From the cell containing the given text, extract its center point as [x, y] coordinate. 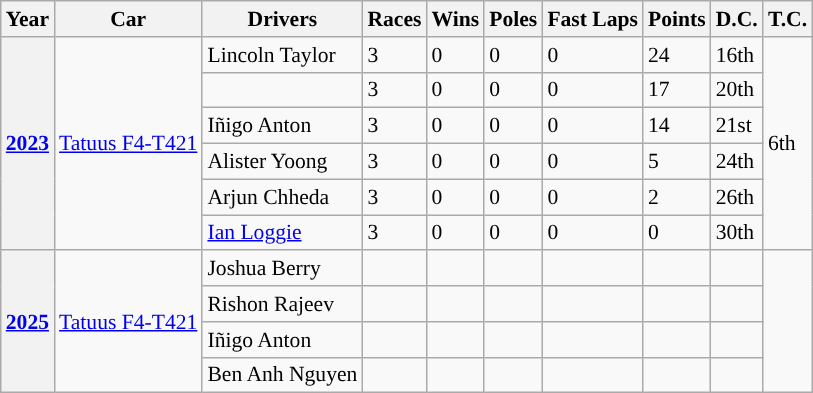
20th [737, 90]
Ian Loggie [282, 233]
T.C. [788, 19]
Rishon Rajeev [282, 304]
Wins [455, 19]
2025 [28, 322]
16th [737, 55]
Poles [513, 19]
24 [677, 55]
30th [737, 233]
24th [737, 162]
Fast Laps [592, 19]
Alister Yoong [282, 162]
14 [677, 126]
Arjun Chheda [282, 197]
26th [737, 197]
Points [677, 19]
Joshua Berry [282, 269]
Races [394, 19]
Car [128, 19]
Drivers [282, 19]
17 [677, 90]
D.C. [737, 19]
21st [737, 126]
Year [28, 19]
2023 [28, 144]
Ben Anh Nguyen [282, 375]
6th [788, 144]
Lincoln Taylor [282, 55]
5 [677, 162]
2 [677, 197]
